Determine the [X, Y] coordinate at the center of the cell enclosing the given text.  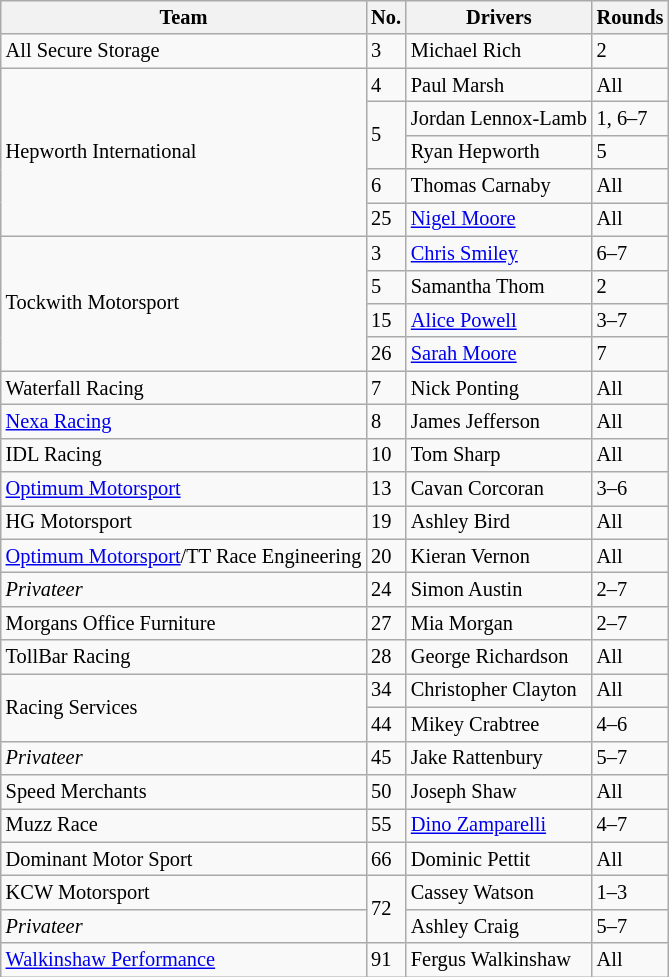
1–3 [630, 892]
Rounds [630, 17]
Nick Ponting [499, 388]
15 [386, 320]
Drivers [499, 17]
Walkinshaw Performance [184, 960]
Dino Zamparelli [499, 825]
3–7 [630, 320]
TollBar Racing [184, 657]
George Richardson [499, 657]
10 [386, 455]
Cassey Watson [499, 892]
Samantha Thom [499, 287]
13 [386, 489]
Racing Services [184, 706]
34 [386, 690]
Optimum Motorsport [184, 489]
50 [386, 791]
28 [386, 657]
Team [184, 17]
4–6 [630, 724]
Cavan Corcoran [499, 489]
Christopher Clayton [499, 690]
91 [386, 960]
Sarah Moore [499, 354]
55 [386, 825]
Joseph Shaw [499, 791]
Mia Morgan [499, 623]
4 [386, 85]
Speed Merchants [184, 791]
All Secure Storage [184, 51]
James Jefferson [499, 421]
Simon Austin [499, 589]
Nexa Racing [184, 421]
72 [386, 908]
Ryan Hepworth [499, 152]
Thomas Carnaby [499, 186]
Muzz Race [184, 825]
8 [386, 421]
3–6 [630, 489]
19 [386, 522]
Kieran Vernon [499, 556]
20 [386, 556]
1, 6–7 [630, 118]
6–7 [630, 253]
Dominic Pettit [499, 859]
44 [386, 724]
Michael Rich [499, 51]
45 [386, 758]
Mikey Crabtree [499, 724]
24 [386, 589]
Jake Rattenbury [499, 758]
66 [386, 859]
Tockwith Motorsport [184, 304]
25 [386, 219]
Nigel Moore [499, 219]
Ashley Craig [499, 926]
Tom Sharp [499, 455]
27 [386, 623]
6 [386, 186]
Ashley Bird [499, 522]
Waterfall Racing [184, 388]
4–7 [630, 825]
Paul Marsh [499, 85]
Dominant Motor Sport [184, 859]
KCW Motorsport [184, 892]
Optimum Motorsport/TT Race Engineering [184, 556]
HG Motorsport [184, 522]
IDL Racing [184, 455]
Chris Smiley [499, 253]
Jordan Lennox-Lamb [499, 118]
No. [386, 17]
Hepworth International [184, 152]
Morgans Office Furniture [184, 623]
26 [386, 354]
Fergus Walkinshaw [499, 960]
Alice Powell [499, 320]
